Identify which cell holds the provided text, then report its (X, Y) central coordinate. 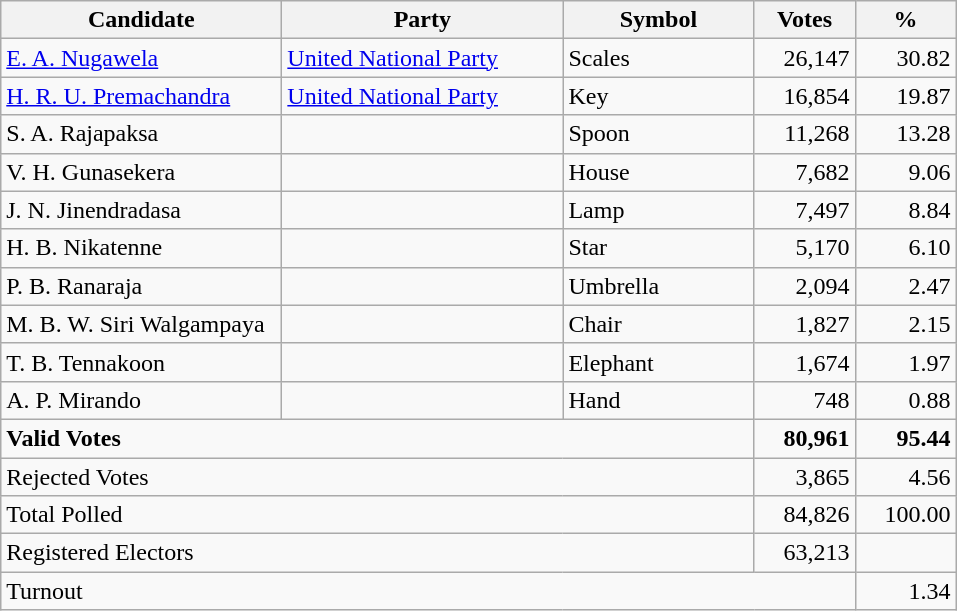
5,170 (804, 248)
2.15 (906, 324)
Umbrella (658, 286)
Lamp (658, 210)
Votes (804, 20)
P. B. Ranaraja (142, 286)
9.06 (906, 172)
100.00 (906, 515)
80,961 (804, 438)
J. N. Jinendradasa (142, 210)
Hand (658, 400)
Star (658, 248)
84,826 (804, 515)
Registered Electors (378, 553)
Valid Votes (378, 438)
1,674 (804, 362)
H. B. Nikatenne (142, 248)
E. A. Nugawela (142, 58)
4.56 (906, 477)
13.28 (906, 134)
6.10 (906, 248)
H. R. U. Premachandra (142, 96)
Turnout (428, 591)
Spoon (658, 134)
1,827 (804, 324)
T. B. Tennakoon (142, 362)
0.88 (906, 400)
Scales (658, 58)
% (906, 20)
1.34 (906, 591)
16,854 (804, 96)
748 (804, 400)
House (658, 172)
30.82 (906, 58)
7,682 (804, 172)
Elephant (658, 362)
95.44 (906, 438)
2,094 (804, 286)
2.47 (906, 286)
Rejected Votes (378, 477)
M. B. W. Siri Walgampaya (142, 324)
19.87 (906, 96)
1.97 (906, 362)
V. H. Gunasekera (142, 172)
Symbol (658, 20)
Total Polled (378, 515)
3,865 (804, 477)
8.84 (906, 210)
A. P. Mirando (142, 400)
S. A. Rajapaksa (142, 134)
Candidate (142, 20)
63,213 (804, 553)
Chair (658, 324)
7,497 (804, 210)
Party (422, 20)
11,268 (804, 134)
26,147 (804, 58)
Key (658, 96)
